Extract the (x, y) coordinate from the center of the cell holding the provided text.  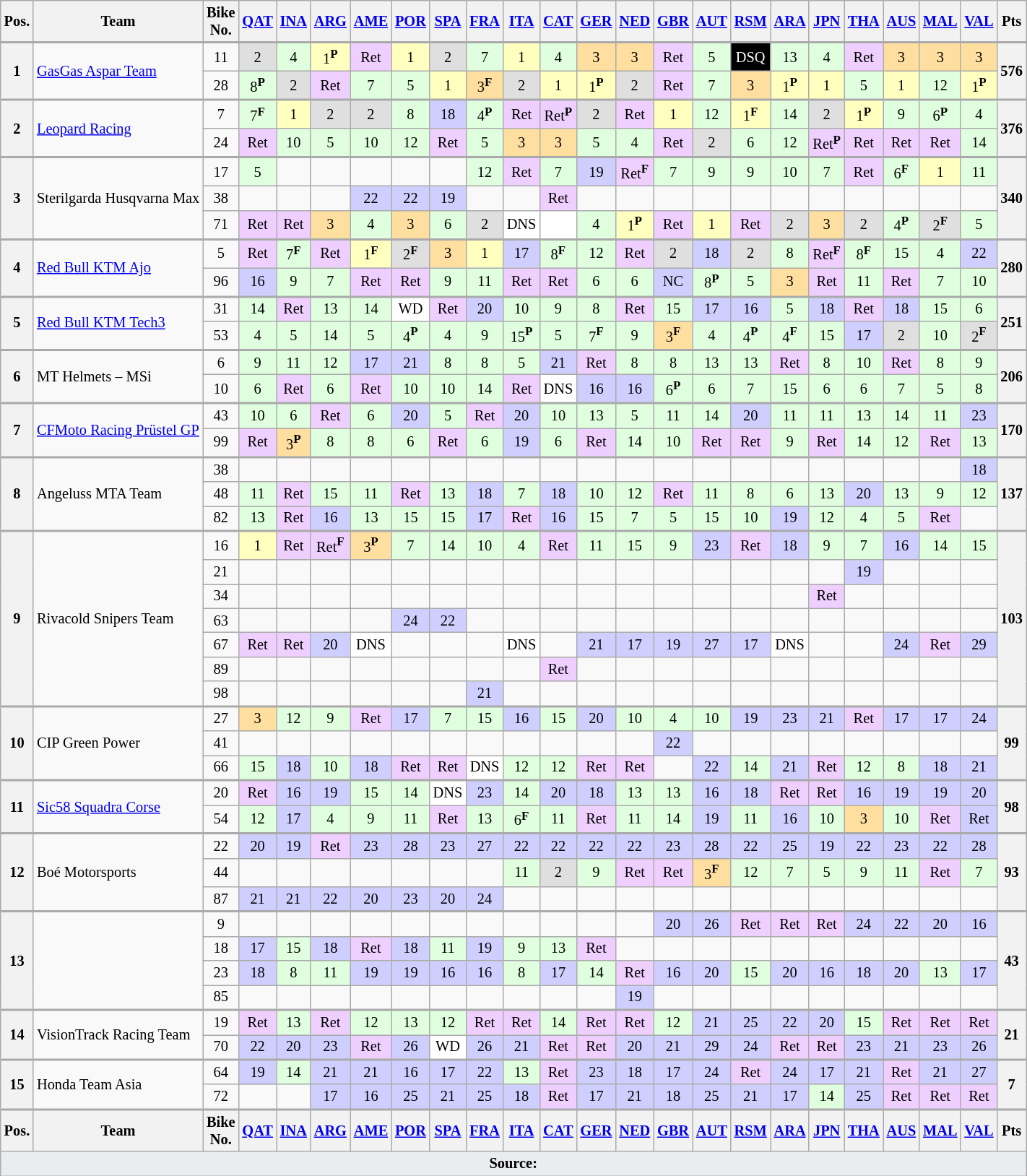
251 (1011, 323)
64 (221, 1071)
67 (221, 645)
Red Bull KTM Tech3 (118, 323)
Boé Motorsports (118, 873)
DSQ (751, 57)
34 (221, 596)
CFMoto Racing Prüstel GP (118, 430)
CIP Green Power (118, 743)
87 (221, 899)
4F (790, 335)
280 (1011, 267)
VisionTrack Racing Team (118, 1034)
54 (221, 819)
89 (221, 669)
170 (1011, 430)
206 (1011, 376)
44 (221, 873)
15P (521, 335)
Sterilgarda Husqvarna Max (118, 198)
576 (1011, 71)
376 (1011, 129)
137 (1011, 493)
96 (221, 282)
Red Bull KTM Ajo (118, 267)
Rivacold Snipers Team (118, 618)
66 (221, 767)
70 (221, 1047)
MT Helmets – MSi (118, 376)
85 (221, 997)
82 (221, 518)
72 (221, 1097)
53 (221, 335)
103 (1011, 618)
41 (221, 743)
Leopard Racing (118, 129)
Honda Team Asia (118, 1084)
71 (221, 225)
Angeluss MTA Team (118, 493)
GasGas Aspar Team (118, 71)
340 (1011, 198)
NC (673, 282)
48 (221, 494)
Source: (513, 1164)
31 (221, 308)
93 (1011, 873)
Sic58 Squadra Corse (118, 807)
63 (221, 621)
